Provide the (x, y) coordinate of the cell's center where the given text is located.  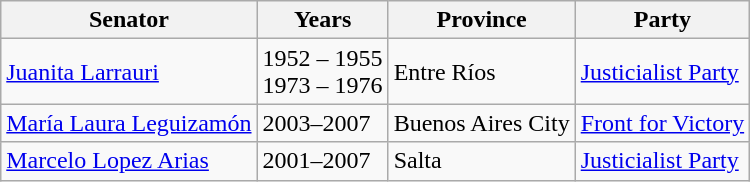
Front for Victory (662, 123)
María Laura Leguizamón (129, 123)
2001–2007 (322, 161)
Juanita Larrauri (129, 72)
Buenos Aires City (482, 123)
2003–2007 (322, 123)
Salta (482, 161)
Province (482, 20)
Senator (129, 20)
Party (662, 20)
1952 – 1955 1973 – 1976 (322, 72)
Years (322, 20)
Marcelo Lopez Arias (129, 161)
Entre Ríos (482, 72)
